Find where the given text appears and provide that cell's center as (X, Y) coordinate. 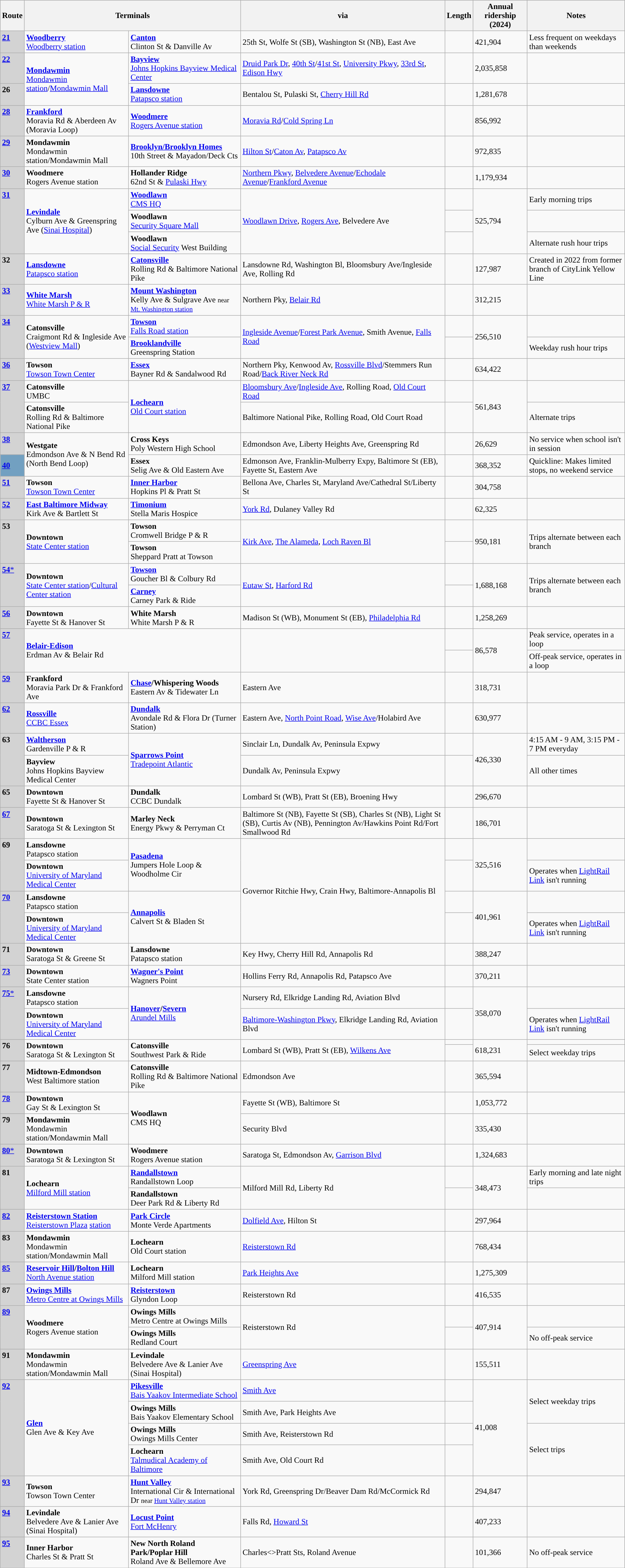
Fayette St (WB), Baltimore St (343, 1102)
29 (12, 151)
93 (12, 1491)
127,987 (500, 269)
Early morning trips (576, 199)
421,904 (500, 42)
WoodlawnSecurity Square Mall (185, 221)
Chase/Whispering WoodsEastern Av & Tidewater Ln (185, 687)
294,847 (500, 1491)
89 (12, 1327)
Bentalou St, Pulaski St, Cherry Hill Rd (343, 94)
Baltimore National Pike, Rolling Road, Old Court Road (343, 418)
618,231 (500, 1050)
312,215 (500, 300)
1,281,678 (500, 94)
81 (12, 1188)
Lombard St (WB), Pratt St (EB), Broening Hwy (343, 797)
40 (12, 466)
561,843 (500, 407)
Sparrows PointTradepoint Atlantic (185, 760)
33 (12, 300)
Eastern Ave, North Point Road, Wise Ave/Holabird Ave (343, 718)
Ingleside Avenue/Forest Park Avenue, Smith Avenue, Falls Road (343, 337)
Created in 2022 from former branch of CityLink Yellow Line (576, 269)
Baltimore St (NB), Fayette St (SB), Charles St (NB), Light St (SB), Curtis Av (NB), Pennington Av/Hawkins Point Rd/Fort Smallwood Rd (343, 823)
95 (12, 1553)
Terminals (133, 16)
Saratoga St, Edmondson Av, Garrison Blvd (343, 1155)
CatonsvilleSouthwest Park & Ride (185, 1050)
73 (12, 976)
Kirk Ave, The Alameda, Loch Raven Bl (343, 541)
Less frequent on weekdays than weekends (576, 42)
63 (12, 760)
2,035,858 (500, 68)
52 (12, 509)
368,352 (500, 466)
26,629 (500, 444)
Bellona Ave, Charles St, Maryland Ave/Cathedral St/Liberty St (343, 487)
85 (12, 1273)
DundalkCCBC Dundalk (185, 797)
82 (12, 1221)
Peak service, operates in a loop (576, 639)
Northern Pky, Kenwood Av, Rossville Blvd/Stemmers Run Road/Back River Neck Rd (343, 369)
Moravia Rd/Cold Spring Ln (343, 121)
Falls Rd, Howard St (343, 1522)
RossvilleCCBC Essex (76, 718)
186,701 (500, 823)
LevindaleCylburn Ave & Greenspring Ave (Sinai Hospital) (76, 221)
Hollins Ferry Rd, Annapolis Rd, Patapsco Ave (343, 976)
1,324,683 (500, 1155)
Cross KeysPoly Western High School (185, 444)
CatonsvilleCraigmont Rd & Ingleside Ave (Westview Mall) (76, 337)
22 (12, 68)
65 (12, 797)
79 (12, 1129)
86,578 (500, 650)
Alternate rush hour trips (576, 243)
34 (12, 337)
Edmondson Ave, Liberty Heights Ave, Greenspring Rd (343, 444)
LochearnTalmudical Academy of Baltimore (185, 1460)
Marley NeckEnergy Pkwy & Perryman Ct (185, 823)
Inner HarborHopkins Pl & Pratt St (185, 487)
32 (12, 269)
634,422 (500, 369)
DowntownState Center station/Cultural Center station (76, 585)
Owings MillsRedland Court (185, 1338)
76 (12, 1050)
BrooklandvilleGreenspring Station (185, 348)
370,211 (500, 976)
304,758 (500, 487)
Select trips (576, 1449)
1,688,168 (500, 585)
Notes (576, 16)
59 (12, 687)
Reservoir Hill/Bolton HillNorth Avenue station (76, 1273)
Madison St (WB), Monument St (EB), Philadelphia Rd (343, 617)
Baltimore-Washington Pkwy, Elkridge Landing Rd, Aviation Blvd (343, 1024)
38 (12, 444)
PasadenaJumpers Hole Loop & Woodholme Cir (185, 865)
21 (12, 42)
36 (12, 369)
DundalkAvondale Rd & Flora Dr (Turner Station) (185, 718)
91 (12, 1364)
87 (12, 1295)
71 (12, 954)
Inner HarborCharles St & Pratt St (76, 1553)
426,330 (500, 760)
New North Roland Park/Poplar HillRoland Ave & Bellemore Ave (185, 1553)
1,258,269 (500, 617)
Quickline: Makes limited stops, no weekend service (576, 466)
31 (12, 221)
EssexSelig Ave & Old Eastern Ave (185, 466)
WoodlawnSocial Security West Building (185, 243)
51 (12, 487)
Northern Pky, Belair Rd (343, 300)
Hilton St/Caton Av, Patapsco Av (343, 151)
407,914 (500, 1327)
Bloomsbury Ave/Ingleside Ave, Rolling Road, Old Court Road (343, 391)
101,366 (500, 1553)
Hunt ValleyInternational Cir & International Dr near Hunt Valley station (185, 1491)
325,516 (500, 865)
Off-peak service, operates in a loop (576, 661)
92 (12, 1428)
41,008 (500, 1428)
94 (12, 1522)
Nursery Rd, Elkridge Landing Rd, Aviation Blvd (343, 997)
Smith Ave (343, 1390)
Hanover/SevernArundel Mills (185, 1013)
78 (12, 1102)
318,731 (500, 687)
26 (12, 94)
Greenspring Ave (343, 1364)
RandallstownRandallstown Loop (185, 1177)
ReisterstownGlyndon Loop (185, 1295)
416,535 (500, 1295)
950,181 (500, 541)
1,179,934 (500, 178)
Smith Ave, Park Heights Ave (343, 1412)
TimoniumStella Maris Hospice (185, 509)
67 (12, 823)
62,325 (500, 509)
Early morning and late night trips (576, 1177)
630,977 (500, 718)
Woodlawn Drive, Rogers Ave, Belvedere Ave (343, 221)
TowsonSheppard Pratt at Towson (185, 553)
297,964 (500, 1221)
WoodberryWoodberry station (76, 42)
Dolfield Ave, Hilton St (343, 1221)
Milford Mill Rd, Liberty Rd (343, 1188)
Park Heights Ave (343, 1273)
70 (12, 917)
972,835 (500, 151)
83 (12, 1247)
Smith Ave, Reisterstown Rd (343, 1434)
TowsonFalls Road station (185, 326)
407,233 (500, 1522)
DowntownGay St & Lexington St (76, 1102)
Midtown-EdmondsonWest Baltimore station (76, 1076)
77 (12, 1076)
56 (12, 617)
Governor Ritchie Hwy, Crain Hwy, Baltimore-Annapolis Bl (343, 891)
Alternate trips (576, 418)
Brooklyn/Brooklyn Homes10th Street & Mayadon/Deck Cts (185, 151)
768,434 (500, 1247)
Security Blvd (343, 1129)
Belair-EdisonErdman Av & Belair Rd (133, 650)
57 (12, 650)
York Rd, Dulaney Valley Rd (343, 509)
Park CircleMonte Verde Apartments (185, 1221)
25th St, Wolfe St (SB), Washington St (NB), East Ave (343, 42)
AnnapolisCalvert St & Bladen St (185, 917)
401,961 (500, 917)
Edmonson Ave, Franklin-Mulberry Expy, Baltimore St (EB), Fayette St, Eastern Ave (343, 466)
CatonsvilleUMBC (76, 391)
69 (12, 865)
WalthersonGardenville P & R (76, 744)
All other times (576, 771)
CantonClinton St & Danville Av (185, 42)
Sinclair Ln, Dundalk Av, Peninsula Expwy (343, 744)
Eutaw St, Harford Rd (343, 585)
Edmondson Ave (343, 1076)
155,511 (500, 1364)
Mount WashingtonKelly Ave & Sulgrave Ave near Mt. Washington station (185, 300)
FrankfordMoravia Park Dr & Frankford Ave (76, 687)
Lansdowne Rd, Washington Bl, Bloomsbury Ave/Ingleside Ave, Rolling Rd (343, 269)
365,594 (500, 1076)
Route (12, 16)
80* (12, 1155)
Charles<>Pratt Sts, Roland Avenue (343, 1553)
Eastern Ave (343, 687)
York Rd, Greenspring Dr/Beaver Dam Rd/McCormick Rd (343, 1491)
4:15 AM - 9 AM, 3:15 PM - 7 PM everyday (576, 744)
via (343, 16)
37 (12, 407)
335,430 (500, 1129)
Dundalk Av, Peninsula Expwy (343, 771)
358,070 (500, 1013)
Reisterstown StationReisterstown Plaza station (76, 1221)
WestgateEdmondson Ave & N Bend Rd (North Bend Loop) (76, 455)
54* (12, 585)
FrankfordMoravia Rd & Aberdeen Av (Moravia Loop) (76, 121)
CarneyCarney Park & Ride (185, 596)
1,275,309 (500, 1273)
TowsonCromwell Bridge P & R (185, 530)
Wagner's PointWagners Point (185, 976)
62 (12, 718)
Length (459, 16)
856,992 (500, 121)
348,473 (500, 1188)
256,510 (500, 337)
Druid Park Dr, 40th St/41st St, University Pkwy, 33rd St, Edison Hwy (343, 68)
296,670 (500, 797)
75* (12, 1013)
East Baltimore MidwayKirk Ave & Bartlett St (76, 509)
525,794 (500, 221)
Lombard St (WB), Pratt St (EB), Wilkens Ave (343, 1050)
EssexBayner Rd & Sandalwood Rd (185, 369)
GlenGlen Ave & Key Ave (76, 1428)
388,247 (500, 954)
30 (12, 178)
Owings MillsBais Yaakov Elementary School (185, 1412)
DowntownSaratoga St & Greene St (76, 954)
28 (12, 121)
Hollander Ridge62nd St & Pulaski Hwy (185, 178)
No service when school isn't in session (576, 444)
Smith Ave, Old Court Rd (343, 1460)
Northern Pkwy, Belvedere Avenue/Echodale Avenue/Frankford Avenue (343, 178)
53 (12, 541)
Key Hwy, Cherry Hill Rd, Annapolis Rd (343, 954)
PikesvilleBais Yaakov Intermediate School (185, 1390)
Weekday rush hour trips (576, 348)
RandallstownDeer Park Rd & Liberty Rd (185, 1199)
TowsonGoucher Bl & Colbury Rd (185, 574)
1,053,772 (500, 1102)
Annual ridership (2024) (500, 16)
Owings MillsOwings Mills Center (185, 1434)
Locust PointFort McHenry (185, 1522)
